Determine the [x, y] coordinate at the center of the cell enclosing the given text.  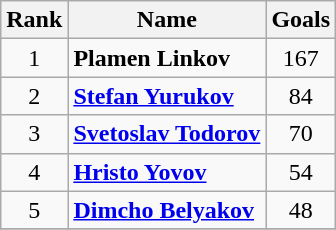
84 [301, 96]
48 [301, 210]
70 [301, 134]
Dimcho Belyakov [167, 210]
Name [167, 20]
167 [301, 58]
Goals [301, 20]
Rank [34, 20]
4 [34, 172]
54 [301, 172]
Stefan Yurukov [167, 96]
5 [34, 210]
3 [34, 134]
1 [34, 58]
Svetoslav Todorov [167, 134]
Plamen Linkov [167, 58]
Hristo Yovov [167, 172]
2 [34, 96]
